Scan for the cell matching the given text and deliver its [x, y] coordinate at center. 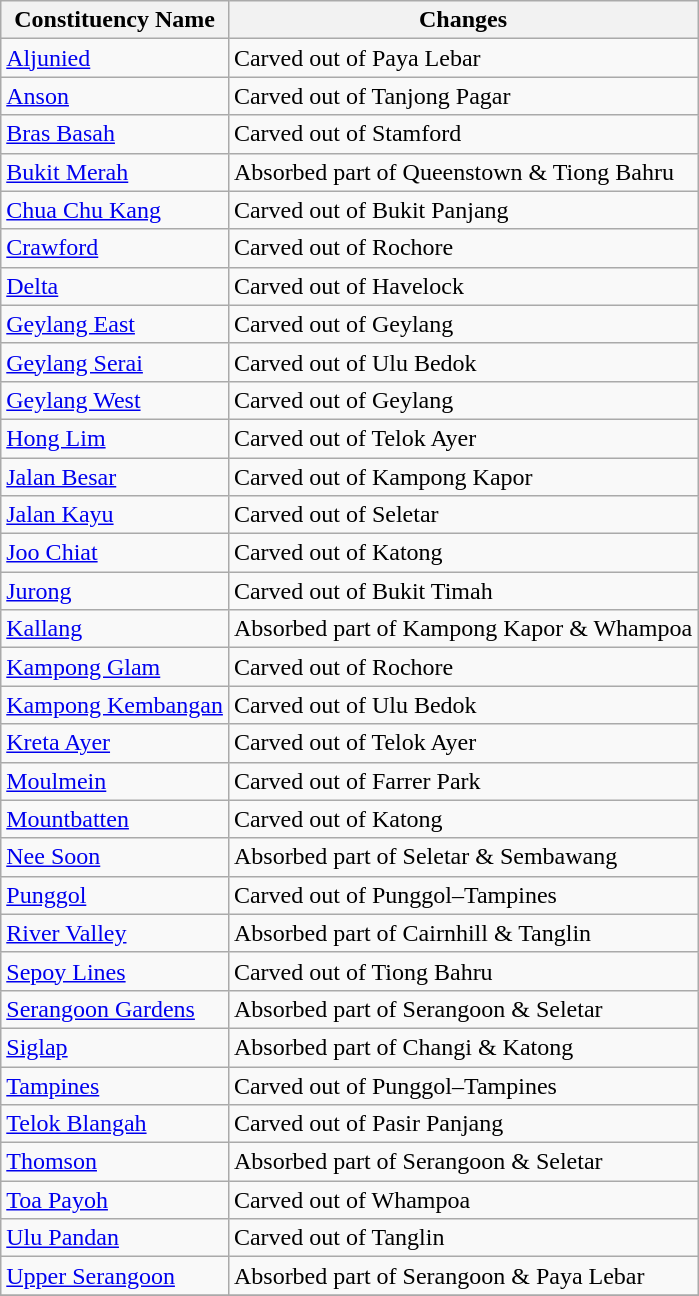
Carved out of Tanjong Pagar [462, 96]
Chua Chu Kang [115, 210]
Ulu Pandan [115, 1238]
Carved out of Bukit Timah [462, 591]
Jurong [115, 591]
River Valley [115, 933]
Bras Basah [115, 134]
Carved out of Seletar [462, 515]
Absorbed part of Cairnhill & Tanglin [462, 933]
Thomson [115, 1162]
Mountbatten [115, 819]
Joo Chiat [115, 553]
Aljunied [115, 58]
Absorbed part of Kampong Kapor & Whampoa [462, 629]
Kallang [115, 629]
Serangoon Gardens [115, 1009]
Kampong Glam [115, 667]
Carved out of Whampoa [462, 1200]
Carved out of Bukit Panjang [462, 210]
Jalan Kayu [115, 515]
Absorbed part of Seletar & Sembawang [462, 857]
Bukit Merah [115, 172]
Toa Payoh [115, 1200]
Changes [462, 20]
Jalan Besar [115, 477]
Nee Soon [115, 857]
Carved out of Pasir Panjang [462, 1124]
Absorbed part of Changi & Katong [462, 1047]
Sepoy Lines [115, 971]
Carved out of Paya Lebar [462, 58]
Constituency Name [115, 20]
Siglap [115, 1047]
Absorbed part of Serangoon & Paya Lebar [462, 1276]
Carved out of Tiong Bahru [462, 971]
Geylang Serai [115, 362]
Carved out of Farrer Park [462, 781]
Crawford [115, 248]
Moulmein [115, 781]
Carved out of Havelock [462, 286]
Geylang East [115, 324]
Upper Serangoon [115, 1276]
Carved out of Kampong Kapor [462, 477]
Absorbed part of Queenstown & Tiong Bahru [462, 172]
Delta [115, 286]
Carved out of Tanglin [462, 1238]
Anson [115, 96]
Telok Blangah [115, 1124]
Tampines [115, 1085]
Hong Lim [115, 438]
Carved out of Stamford [462, 134]
Geylang West [115, 400]
Kreta Ayer [115, 743]
Punggol [115, 895]
Kampong Kembangan [115, 705]
